Provide the [x, y] coordinate of the cell's center where the given text is located.  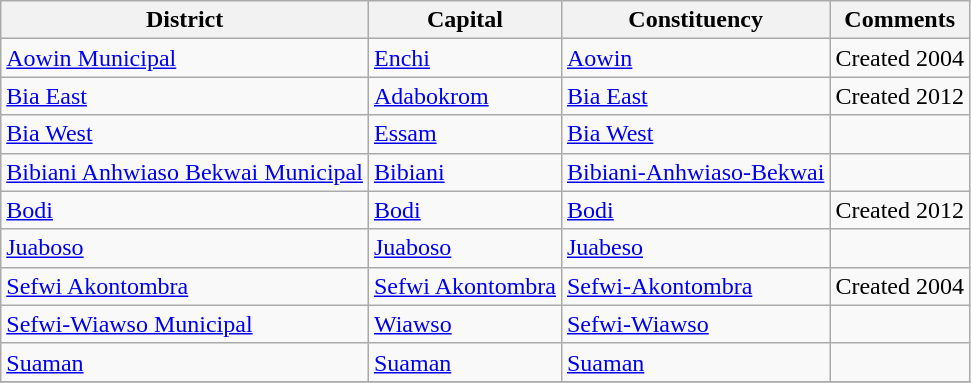
Essam [464, 134]
Capital [464, 20]
Aowin [695, 58]
Bibiani Anhwiaso Bekwai Municipal [185, 172]
Wiawso [464, 324]
Sefwi-Wiawso [695, 324]
Bibiani-Anhwiaso-Bekwai [695, 172]
Enchi [464, 58]
Adabokrom [464, 96]
Aowin Municipal [185, 58]
Constituency [695, 20]
Comments [900, 20]
Bibiani [464, 172]
Sefwi-Wiawso Municipal [185, 324]
Juabeso [695, 248]
District [185, 20]
Sefwi-Akontombra [695, 286]
